Pinpoint the cell where the given text exists, returning its (X, Y) midpoint coordinate. 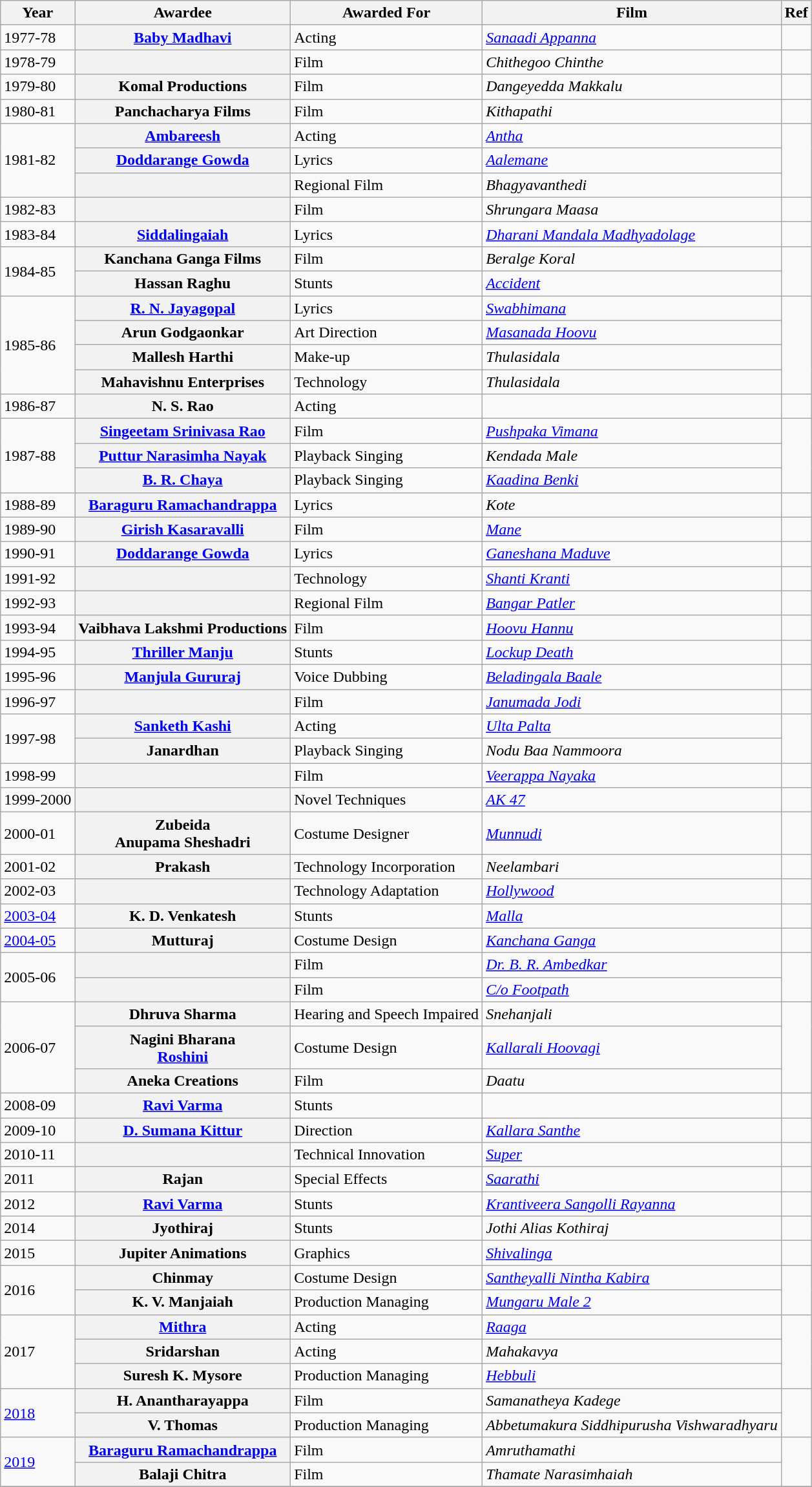
Hoovu Hannu (632, 627)
2012 (37, 1204)
Hearing and Speech Impaired (386, 1014)
2017 (37, 1351)
Accident (632, 283)
Awardee (183, 13)
2001-02 (37, 867)
Sanketh Kashi (183, 726)
Mithra (183, 1327)
Ulta Palta (632, 726)
Malla (632, 916)
2018 (37, 1413)
1997-98 (37, 739)
Hebbuli (632, 1376)
Nagini BharanaRoshini (183, 1047)
Puttur Narasimha Nayak (183, 456)
Art Direction (386, 333)
Veerappa Nayaka (632, 775)
2008-09 (37, 1105)
Technical Innovation (386, 1155)
Dangeyedda Makkalu (632, 87)
1985-86 (37, 345)
Panchacharya Films (183, 111)
Lockup Death (632, 652)
Aalemane (632, 160)
Beladingala Baale (632, 677)
Kendada Male (632, 456)
Masanada Hoovu (632, 333)
Aneka Creations (183, 1081)
1999-2000 (37, 800)
AK 47 (632, 800)
1989-90 (37, 529)
Janumada Jodi (632, 701)
Costume Designer (386, 834)
Kanchana Ganga Films (183, 258)
2002-03 (37, 891)
Kallara Santhe (632, 1130)
Prakash (183, 867)
1979-80 (37, 87)
Pushpaka Vimana (632, 431)
Chinmay (183, 1278)
1991-92 (37, 578)
Dhruva Sharma (183, 1014)
Mahavishnu Enterprises (183, 382)
H. Anantharayappa (183, 1400)
2003-04 (37, 916)
Mane (632, 529)
Super (632, 1155)
Awarded For (386, 13)
Krantiveera Sangolli Rayanna (632, 1204)
Dr. B. R. Ambedkar (632, 965)
Amruthamathi (632, 1450)
2011 (37, 1179)
Technology Adaptation (386, 891)
ZubeidaAnupama Sheshadri (183, 834)
Year (37, 13)
Girish Kasaravalli (183, 529)
N. S. Rao (183, 406)
1977-78 (37, 37)
Santheyalli Nintha Kabira (632, 1278)
Chithegoo Chinthe (632, 62)
Thriller Manju (183, 652)
Snehanjali (632, 1014)
2000-01 (37, 834)
1994-95 (37, 652)
Dharani Mandala Madhyadolage (632, 234)
Hassan Raghu (183, 283)
Beralge Koral (632, 258)
2004-05 (37, 940)
Kaadina Benki (632, 480)
D. Sumana Kittur (183, 1130)
Shivalinga (632, 1253)
R. N. Jayagopal (183, 308)
1978-79 (37, 62)
2010-11 (37, 1155)
Munnudi (632, 834)
Siddalingaiah (183, 234)
1995-96 (37, 677)
Kanchana Ganga (632, 940)
1996-97 (37, 701)
2016 (37, 1290)
Mungaru Male 2 (632, 1302)
1992-93 (37, 603)
Jupiter Animations (183, 1253)
Ganeshana Maduve (632, 554)
Kallarali Hoovagi (632, 1047)
1993-94 (37, 627)
Saarathi (632, 1179)
Technology Incorporation (386, 867)
1984-85 (37, 271)
1986-87 (37, 406)
Hollywood (632, 891)
Daatu (632, 1081)
2009-10 (37, 1130)
2005-06 (37, 977)
Suresh K. Mysore (183, 1376)
2019 (37, 1462)
2015 (37, 1253)
Shanti Kranti (632, 578)
1980-81 (37, 111)
Jyothiraj (183, 1229)
Arun Godgaonkar (183, 333)
Nodu Baa Nammoora (632, 751)
1981-82 (37, 160)
K. D. Venkatesh (183, 916)
Kithapathi (632, 111)
Mallesh Harthi (183, 357)
Balaji Chitra (183, 1474)
1988-89 (37, 505)
V. Thomas (183, 1425)
Shrungara Maasa (632, 209)
Neelambari (632, 867)
1998-99 (37, 775)
Kote (632, 505)
2006-07 (37, 1047)
Komal Productions (183, 87)
Samanatheya Kadege (632, 1400)
2014 (37, 1229)
Bhagyavanthedi (632, 185)
Ambareesh (183, 136)
C/o Footpath (632, 989)
Rajan (183, 1179)
1990-91 (37, 554)
Raaga (632, 1327)
Jothi Alias Kothiraj (632, 1229)
Abbetumakura Siddhipurusha Vishwaradhyaru (632, 1425)
Mutturaj (183, 940)
Mahakavya (632, 1351)
Antha (632, 136)
Janardhan (183, 751)
K. V. Manjaiah (183, 1302)
Baby Madhavi (183, 37)
Swabhimana (632, 308)
Ref (796, 13)
Make-up (386, 357)
Special Effects (386, 1179)
Thamate Narasimhaiah (632, 1474)
1987-88 (37, 456)
1983-84 (37, 234)
Graphics (386, 1253)
Voice Dubbing (386, 677)
Bangar Patler (632, 603)
Manjula Gururaj (183, 677)
Sanaadi Appanna (632, 37)
Novel Techniques (386, 800)
Vaibhava Lakshmi Productions (183, 627)
Sridarshan (183, 1351)
1982-83 (37, 209)
Singeetam Srinivasa Rao (183, 431)
Direction (386, 1130)
B. R. Chaya (183, 480)
